Detect which cell encompasses the target text, then output its [X, Y] center coordinate. 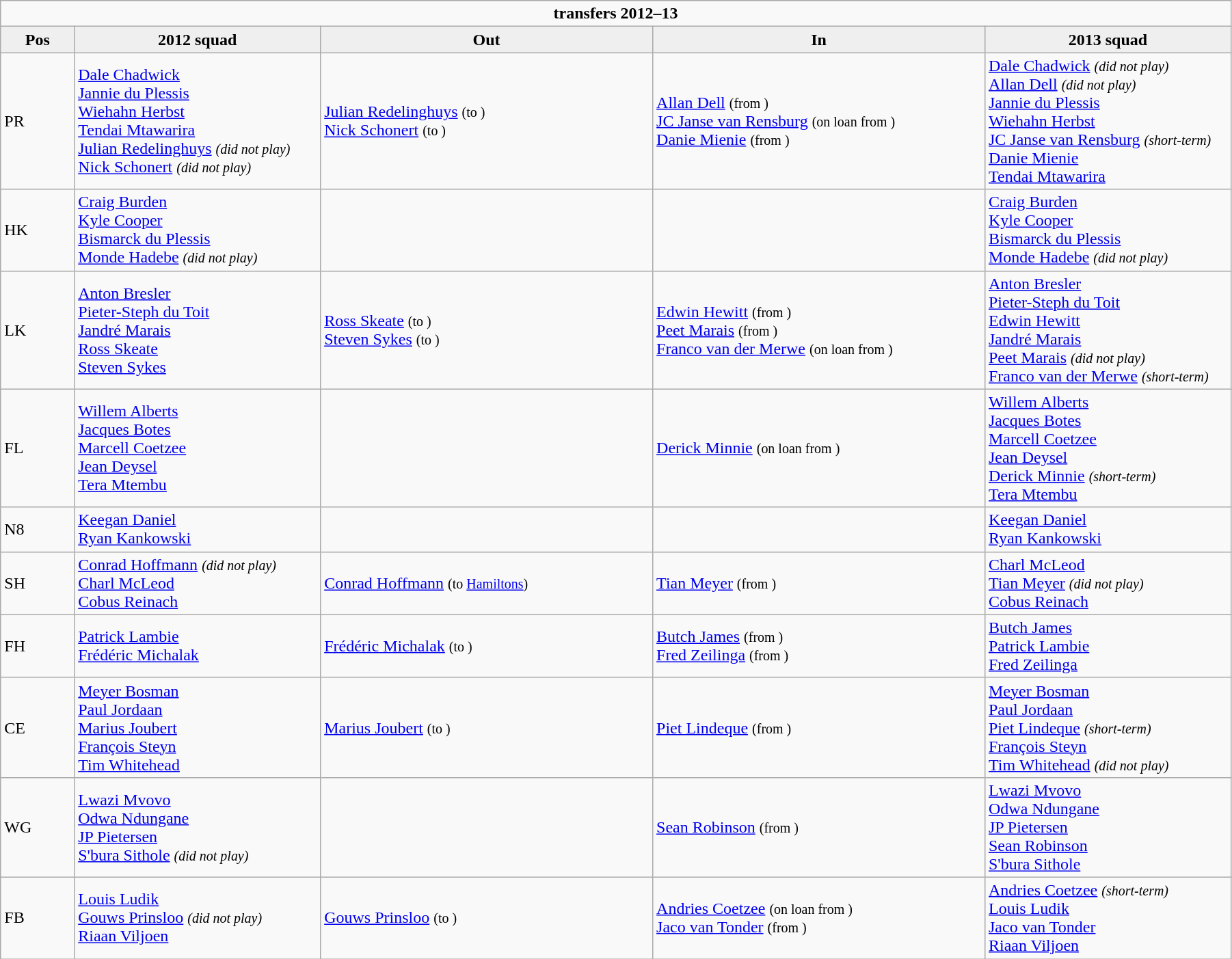
CE [38, 727]
Gouws Prinsloo (to ) [487, 917]
Louis LudikGouws Prinsloo (did not play)Riaan Viljoen [198, 917]
HK [38, 230]
Conrad Hoffmann (to Hamiltons) [487, 583]
FH [38, 646]
WG [38, 827]
Pos [38, 40]
2012 squad [198, 40]
Meyer BosmanPaul JordaanMarius JoubertFrançois SteynTim Whitehead [198, 727]
Anton BreslerPieter-Steph du ToitEdwin HewittJandré MaraisPeet Marais (did not play)Franco van der Merwe (short-term) [1108, 329]
transfers 2012–13 [616, 14]
Marius Joubert (to ) [487, 727]
2013 squad [1108, 40]
LK [38, 329]
Edwin Hewitt (from ) Peet Marais (from ) Franco van der Merwe (on loan from ) [819, 329]
Tian Meyer (from ) [819, 583]
Butch James (from ) Fred Zeilinga (from ) [819, 646]
N8 [38, 529]
Willem AlbertsJacques BotesMarcell CoetzeeJean DeyselDerick Minnie (short-term)Tera Mtembu [1108, 448]
Dale ChadwickJannie du PlessisWiehahn HerbstTendai MtawariraJulian Redelinghuys (did not play)Nick Schonert (did not play) [198, 121]
Andries Coetzee (on loan from ) Jaco van Tonder (from ) [819, 917]
Julian Redelinghuys (to ) Nick Schonert (to ) [487, 121]
Charl McLeodTian Meyer (did not play)Cobus Reinach [1108, 583]
Sean Robinson (from ) [819, 827]
SH [38, 583]
Ross Skeate (to ) Steven Sykes (to ) [487, 329]
Frédéric Michalak (to ) [487, 646]
Andries Coetzee (short-term)Louis LudikJaco van TonderRiaan Viljoen [1108, 917]
Conrad Hoffmann (did not play)Charl McLeodCobus Reinach [198, 583]
Derick Minnie (on loan from ) [819, 448]
Lwazi MvovoOdwa NdunganeJP PietersenS'bura Sithole (did not play) [198, 827]
FL [38, 448]
In [819, 40]
Allan Dell (from ) JC Janse van Rensburg (on loan from ) Danie Mienie (from ) [819, 121]
Butch JamesPatrick LambieFred Zeilinga [1108, 646]
Lwazi MvovoOdwa NdunganeJP PietersenSean RobinsonS'bura Sithole [1108, 827]
FB [38, 917]
Dale Chadwick (did not play)Allan Dell (did not play)Jannie du PlessisWiehahn HerbstJC Janse van Rensburg (short-term)Danie MienieTendai Mtawarira [1108, 121]
Out [487, 40]
Willem AlbertsJacques BotesMarcell CoetzeeJean DeyselTera Mtembu [198, 448]
Patrick LambieFrédéric Michalak [198, 646]
Piet Lindeque (from ) [819, 727]
Anton BreslerPieter-Steph du ToitJandré MaraisRoss SkeateSteven Sykes [198, 329]
PR [38, 121]
Meyer BosmanPaul JordaanPiet Lindeque (short-term)François SteynTim Whitehead (did not play) [1108, 727]
